From the cell containing the given text, extract its center point as [X, Y] coordinate. 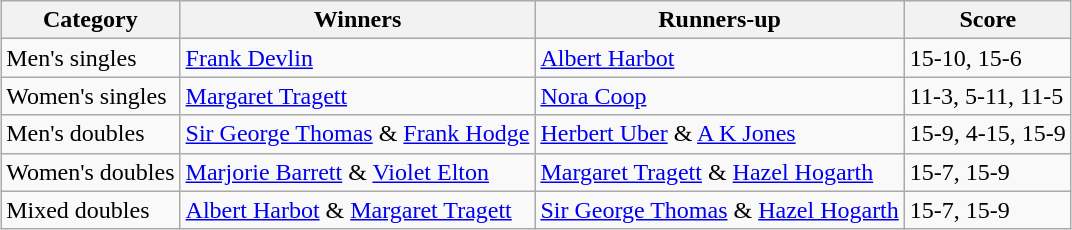
Albert Harbot & Margaret Tragett [358, 210]
Men's singles [90, 58]
15-9, 4-15, 15-9 [988, 134]
Women's doubles [90, 172]
Sir George Thomas & Frank Hodge [358, 134]
Marjorie Barrett & Violet Elton [358, 172]
Mixed doubles [90, 210]
Winners [358, 20]
Albert Harbot [720, 58]
Frank Devlin [358, 58]
Men's doubles [90, 134]
Margaret Tragett & Hazel Hogarth [720, 172]
Score [988, 20]
Runners-up [720, 20]
Nora Coop [720, 96]
15-10, 15-6 [988, 58]
11-3, 5-11, 11-5 [988, 96]
Herbert Uber & A K Jones [720, 134]
Sir George Thomas & Hazel Hogarth [720, 210]
Margaret Tragett [358, 96]
Category [90, 20]
Women's singles [90, 96]
